For the text-containing cell, return its midpoint in [x, y] coordinate format. 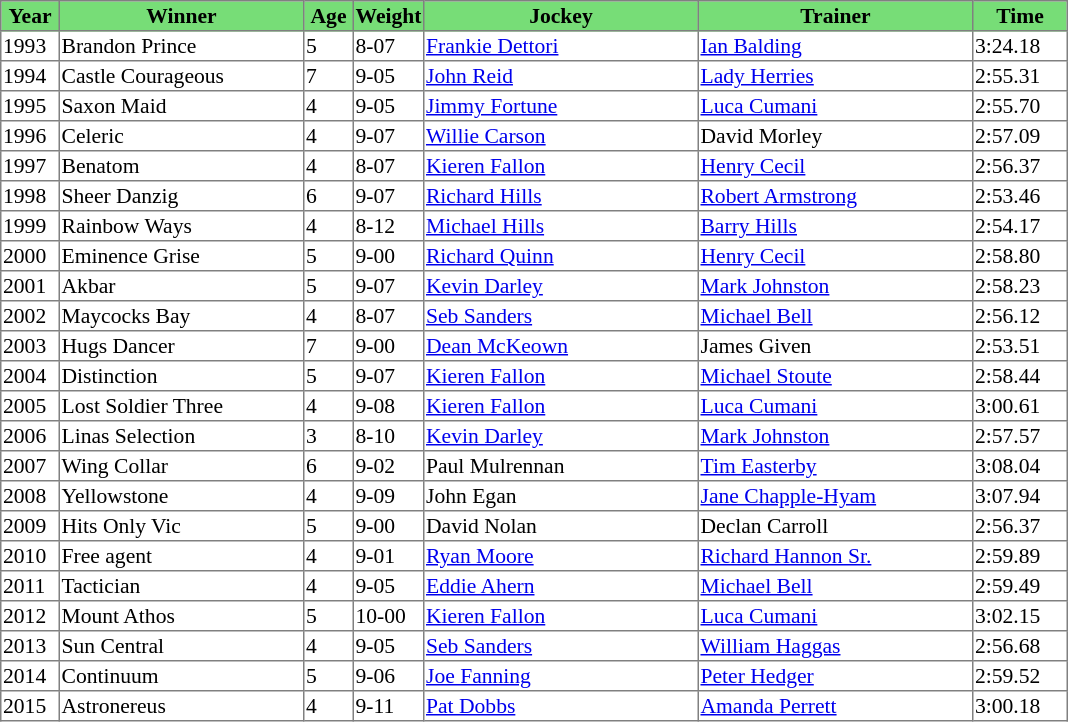
Mount Athos [181, 616]
8-12 [388, 226]
1996 [30, 136]
3:02.15 [1020, 616]
Richard Hills [561, 196]
2015 [30, 706]
2:58.44 [1020, 376]
Paul Mulrennan [561, 466]
Pat Dobbs [561, 706]
Maycocks Bay [181, 316]
Year [30, 16]
1995 [30, 106]
Dean McKeown [561, 346]
Michael Hills [561, 226]
Willie Carson [561, 136]
2:58.23 [1020, 286]
Jockey [561, 16]
2:56.12 [1020, 316]
3:08.04 [1020, 466]
2:54.17 [1020, 226]
James Given [835, 346]
3:00.61 [1020, 406]
8-10 [388, 436]
2014 [30, 676]
Trainer [835, 16]
Barry Hills [835, 226]
2:59.89 [1020, 556]
2:59.52 [1020, 676]
Tim Easterby [835, 466]
9-01 [388, 556]
John Egan [561, 496]
Yellowstone [181, 496]
David Nolan [561, 526]
Sheer Danzig [181, 196]
9-08 [388, 406]
2:55.31 [1020, 76]
3:24.18 [1020, 46]
William Haggas [835, 646]
3:07.94 [1020, 496]
9-09 [388, 496]
1997 [30, 166]
Distinction [181, 376]
Lady Herries [835, 76]
Peter Hedger [835, 676]
Tactician [181, 586]
2012 [30, 616]
Akbar [181, 286]
2011 [30, 586]
Weight [388, 16]
2:55.70 [1020, 106]
Eddie Ahern [561, 586]
Winner [181, 16]
2:57.57 [1020, 436]
Declan Carroll [835, 526]
Eminence Grise [181, 256]
2:57.09 [1020, 136]
2004 [30, 376]
Age [329, 16]
David Morley [835, 136]
2000 [30, 256]
Linas Selection [181, 436]
2010 [30, 556]
Castle Courageous [181, 76]
2006 [30, 436]
2:59.49 [1020, 586]
2009 [30, 526]
Frankie Dettori [561, 46]
2:53.46 [1020, 196]
10-00 [388, 616]
2:58.80 [1020, 256]
2013 [30, 646]
2008 [30, 496]
Robert Armstrong [835, 196]
Free agent [181, 556]
John Reid [561, 76]
Richard Hannon Sr. [835, 556]
2007 [30, 466]
Benatom [181, 166]
Amanda Perrett [835, 706]
Continuum [181, 676]
2005 [30, 406]
9-02 [388, 466]
1999 [30, 226]
Astronereus [181, 706]
Richard Quinn [561, 256]
3:00.18 [1020, 706]
1993 [30, 46]
Celeric [181, 136]
Sun Central [181, 646]
2002 [30, 316]
Joe Fanning [561, 676]
Ian Balding [835, 46]
Saxon Maid [181, 106]
2:56.68 [1020, 646]
2003 [30, 346]
Hits Only Vic [181, 526]
Wing Collar [181, 466]
Ryan Moore [561, 556]
Lost Soldier Three [181, 406]
3 [329, 436]
1994 [30, 76]
2:53.51 [1020, 346]
9-06 [388, 676]
1998 [30, 196]
Hugs Dancer [181, 346]
Brandon Prince [181, 46]
Jimmy Fortune [561, 106]
9-11 [388, 706]
2001 [30, 286]
Michael Stoute [835, 376]
Jane Chapple-Hyam [835, 496]
Rainbow Ways [181, 226]
Time [1020, 16]
